Provide the (x, y) coordinate of the cell's center where the given text is located.  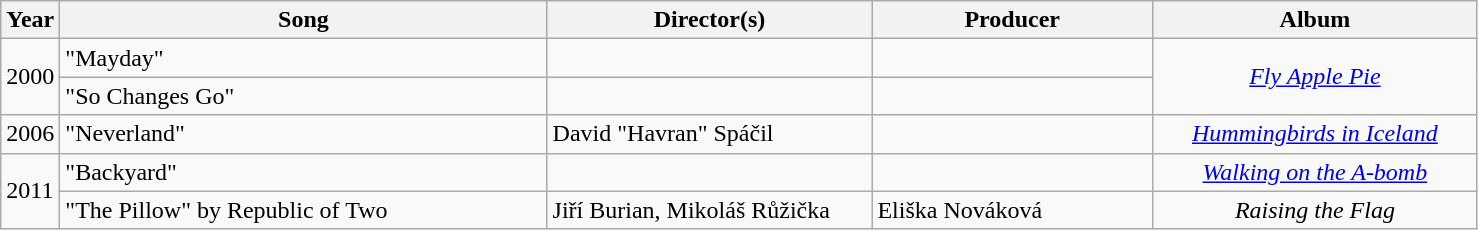
"The Pillow" by Republic of Two (304, 210)
"So Changes Go" (304, 96)
Raising the Flag (1314, 210)
"Neverland" (304, 134)
Year (30, 20)
Director(s) (710, 20)
Walking on the A-bomb (1314, 172)
Eliška Nováková (1012, 210)
Producer (1012, 20)
David "Havran" Spáčil (710, 134)
2006 (30, 134)
2000 (30, 77)
Hummingbirds in Iceland (1314, 134)
Fly Apple Pie (1314, 77)
Song (304, 20)
Album (1314, 20)
"Backyard" (304, 172)
2011 (30, 191)
"Mayday" (304, 58)
Jiří Burian, Mikoláš Růžička (710, 210)
